Scan for the cell matching the given text and deliver its [X, Y] coordinate at center. 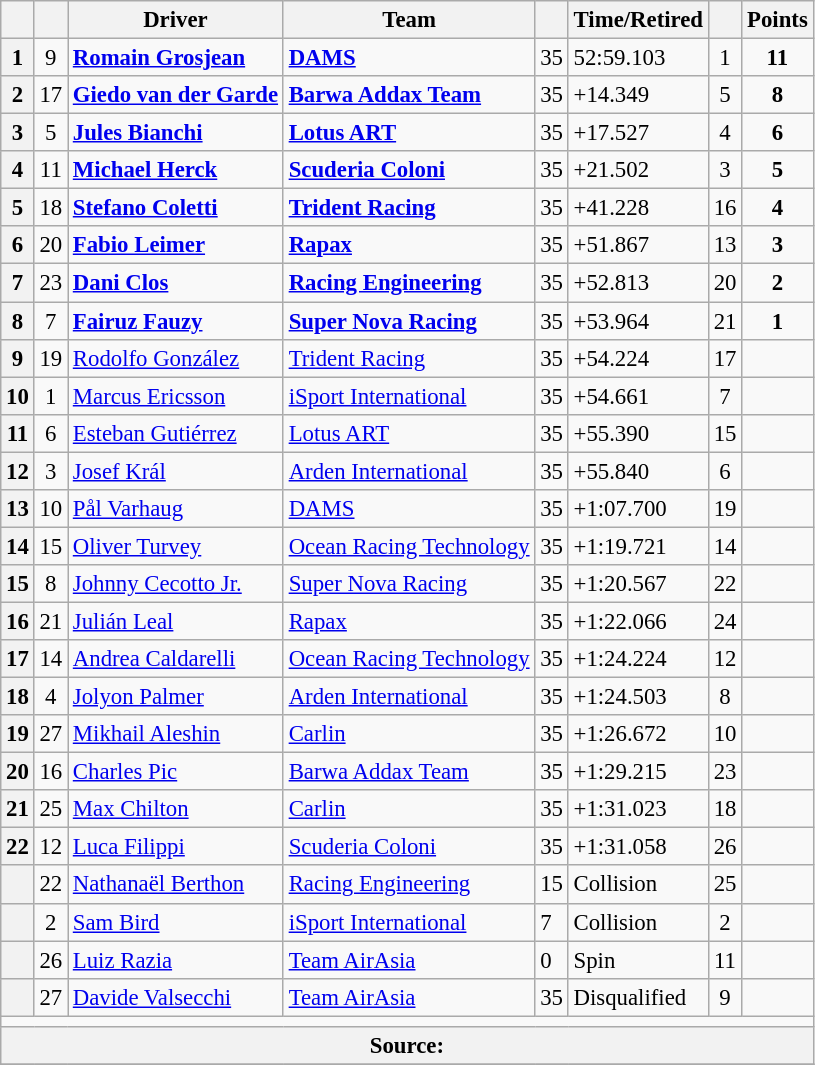
0 [552, 960]
Marcus Ericsson [176, 396]
Oliver Turvey [176, 546]
+21.502 [638, 170]
+54.224 [638, 358]
+53.964 [638, 321]
+1:31.023 [638, 809]
+1:22.066 [638, 621]
+52.813 [638, 283]
+1:31.058 [638, 847]
+55.390 [638, 433]
Team [409, 20]
Johnny Cecotto Jr. [176, 584]
Giedo van der Garde [176, 95]
+41.228 [638, 208]
Disqualified [638, 997]
+1:20.567 [638, 584]
Points [778, 20]
+14.349 [638, 95]
Andrea Caldarelli [176, 659]
+17.527 [638, 133]
Stefano Coletti [176, 208]
Nathanaël Berthon [176, 885]
Esteban Gutiérrez [176, 433]
Fairuz Fauzy [176, 321]
Pål Varhaug [176, 509]
Michael Herck [176, 170]
+1:29.215 [638, 772]
Max Chilton [176, 809]
Driver [176, 20]
Jolyon Palmer [176, 697]
+54.661 [638, 396]
+51.867 [638, 245]
+1:07.700 [638, 509]
Source: [407, 1046]
+55.840 [638, 471]
Time/Retired [638, 20]
Mikhail Aleshin [176, 734]
Spin [638, 960]
+1:19.721 [638, 546]
Fabio Leimer [176, 245]
52:59.103 [638, 58]
Charles Pic [176, 772]
Luiz Razia [176, 960]
Dani Clos [176, 283]
24 [724, 621]
Romain Grosjean [176, 58]
Julián Leal [176, 621]
+1:26.672 [638, 734]
Luca Filippi [176, 847]
Josef Král [176, 471]
+1:24.503 [638, 697]
Sam Bird [176, 922]
Davide Valsecchi [176, 997]
+1:24.224 [638, 659]
Jules Bianchi [176, 133]
Rodolfo González [176, 358]
